For the text-containing cell, return its midpoint in (x, y) coordinate format. 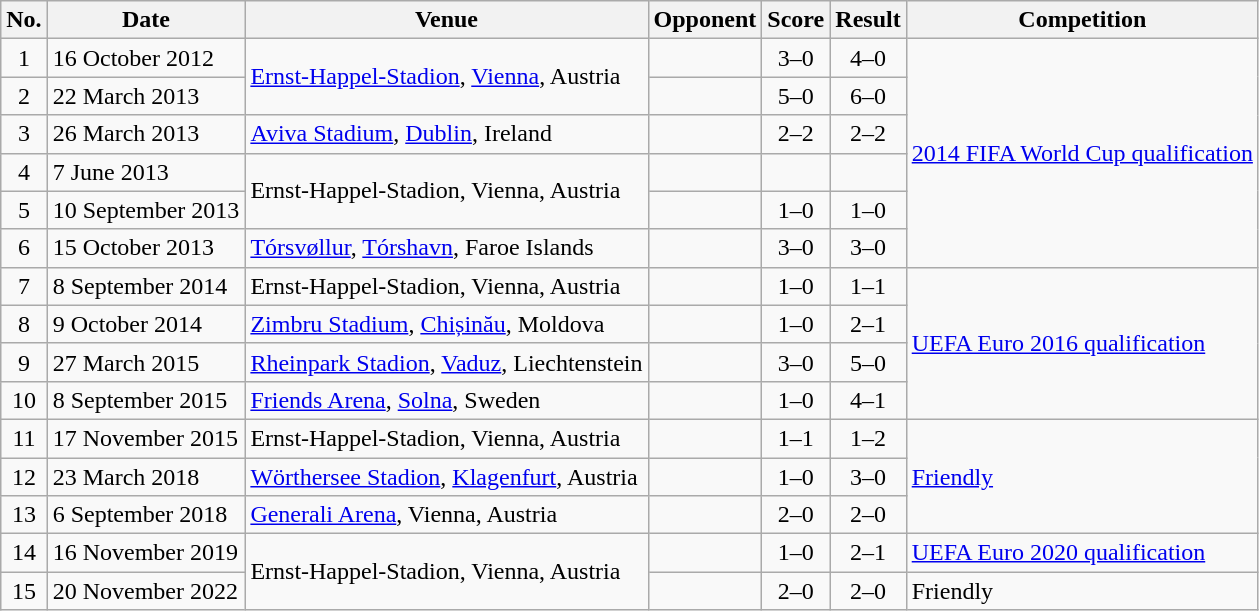
UEFA Euro 2016 qualification (1082, 343)
15 (24, 591)
8 September 2015 (146, 400)
Tórsvøllur, Tórshavn, Faroe Islands (446, 248)
23 March 2018 (146, 477)
Score (796, 20)
Aviva Stadium, Dublin, Ireland (446, 134)
Rheinpark Stadion, Vaduz, Liechtenstein (446, 362)
Date (146, 20)
2014 FIFA World Cup qualification (1082, 153)
1 (24, 58)
Competition (1082, 20)
10 (24, 400)
1–2 (868, 438)
6 (24, 248)
Venue (446, 20)
6–0 (868, 96)
6 September 2018 (146, 515)
4–1 (868, 400)
Result (868, 20)
26 March 2013 (146, 134)
3 (24, 134)
UEFA Euro 2020 qualification (1082, 553)
16 October 2012 (146, 58)
Friends Arena, Solna, Sweden (446, 400)
Opponent (705, 20)
16 November 2019 (146, 553)
7 (24, 286)
8 September 2014 (146, 286)
17 November 2015 (146, 438)
No. (24, 20)
7 June 2013 (146, 172)
10 September 2013 (146, 210)
27 March 2015 (146, 362)
4–0 (868, 58)
5 (24, 210)
12 (24, 477)
13 (24, 515)
9 October 2014 (146, 324)
22 March 2013 (146, 96)
14 (24, 553)
Generali Arena, Vienna, Austria (446, 515)
Zimbru Stadium, Chișinău, Moldova (446, 324)
11 (24, 438)
9 (24, 362)
8 (24, 324)
Wörthersee Stadion, Klagenfurt, Austria (446, 477)
15 October 2013 (146, 248)
20 November 2022 (146, 591)
2 (24, 96)
4 (24, 172)
